From the cell containing the given text, extract its center point as [x, y] coordinate. 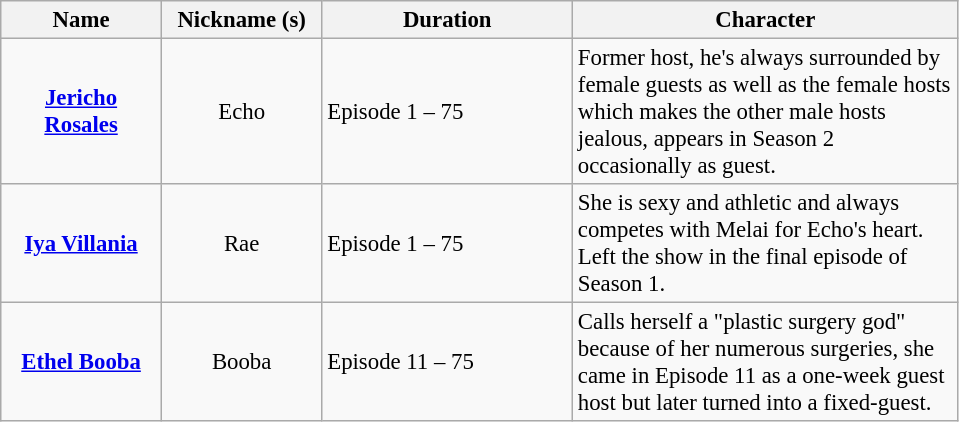
She is sexy and athletic and always competes with Melai for Echo's heart. Left the show in the final episode of Season 1. [766, 244]
Rae [242, 244]
Episode 11 – 75 [448, 362]
Character [766, 20]
Ethel Booba [82, 362]
Duration [448, 20]
Iya Villania [82, 244]
Nickname (s) [242, 20]
Name [82, 20]
Booba [242, 362]
Echo [242, 112]
Jericho Rosales [82, 112]
